Identify which cell holds the provided text, then report its (X, Y) central coordinate. 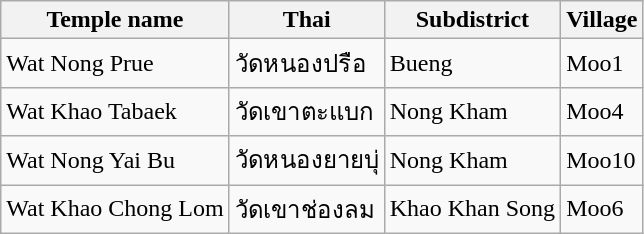
Subdistrict (472, 20)
Thai (306, 20)
Khao Khan Song (472, 208)
วัดหนองยายบุ่ (306, 160)
Wat Khao Chong Lom (115, 208)
วัดเขาช่องลม (306, 208)
Bueng (472, 64)
Moo10 (602, 160)
Wat Nong Prue (115, 64)
Wat Khao Tabaek (115, 112)
Wat Nong Yai Bu (115, 160)
Moo1 (602, 64)
Temple name (115, 20)
วัดหนองปรือ (306, 64)
วัดเขาตะแบก (306, 112)
Village (602, 20)
Moo6 (602, 208)
Moo4 (602, 112)
